Return the [x, y] coordinate for the center point of the cell that contains the specified text.  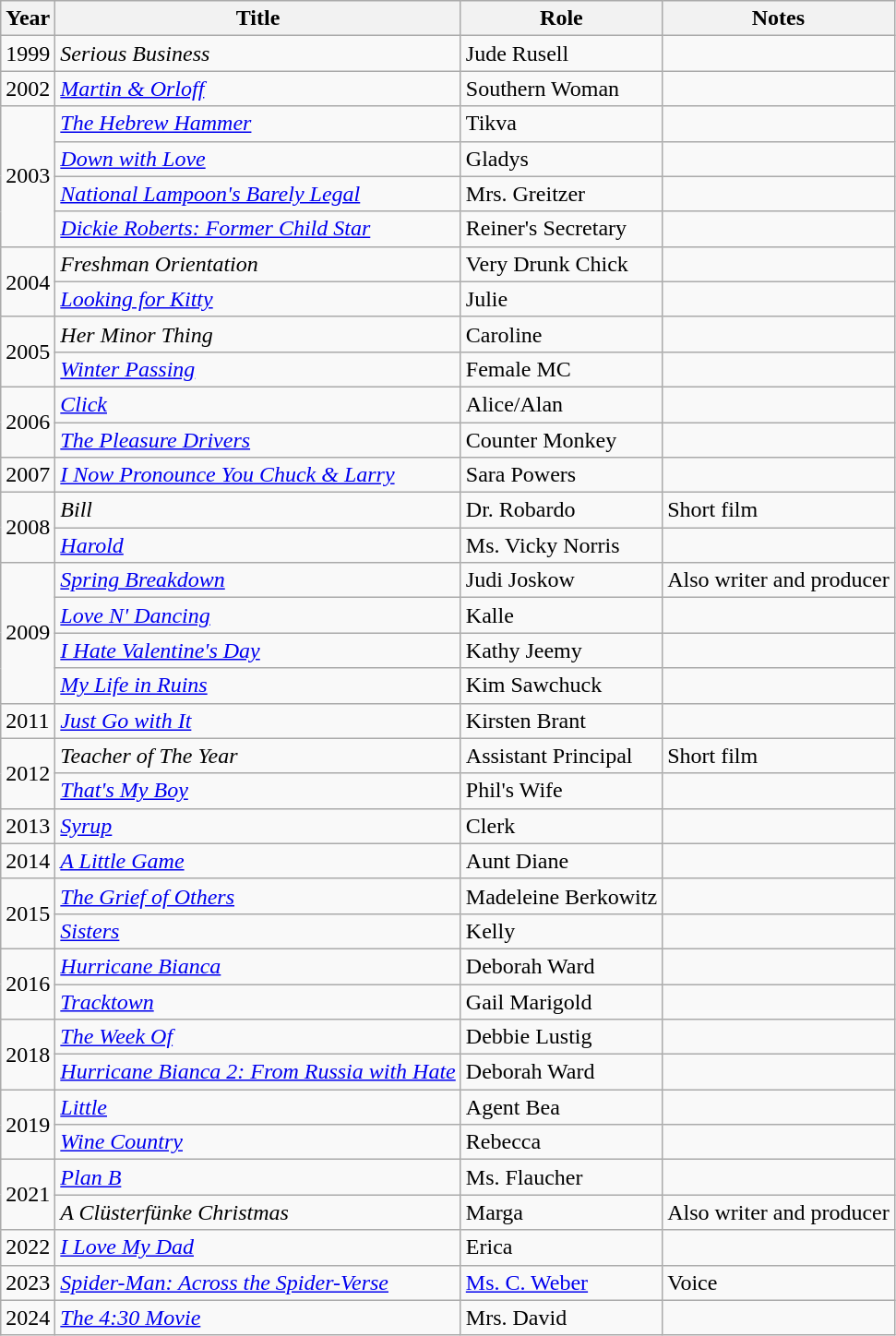
Just Go with It [258, 721]
Syrup [258, 826]
2002 [28, 89]
Julie [561, 299]
Title [258, 18]
Her Minor Thing [258, 334]
Spring Breakdown [258, 580]
Agent Bea [561, 1107]
Wine Country [258, 1142]
2003 [28, 176]
Harold [258, 545]
My Life in Ruins [258, 686]
Freshman Orientation [258, 264]
Very Drunk Chick [561, 264]
2004 [28, 281]
I Now Pronounce You Chuck & Larry [258, 475]
The Hebrew Hammer [258, 124]
Kelly [561, 931]
Dr. Robardo [561, 510]
Little [258, 1107]
2022 [28, 1247]
Phil's Wife [561, 791]
The Week Of [258, 1037]
Serious Business [258, 54]
Love N' Dancing [258, 615]
Sara Powers [561, 475]
Ms. C. Weber [561, 1282]
Southern Woman [561, 89]
2012 [28, 773]
Click [258, 404]
2019 [28, 1125]
2023 [28, 1282]
Female MC [561, 369]
Debbie Lustig [561, 1037]
Clerk [561, 826]
Winter Passing [258, 369]
Year [28, 18]
The 4:30 Movie [258, 1318]
That's My Boy [258, 791]
Notes [779, 18]
2014 [28, 861]
Kim Sawchuck [561, 686]
I Love My Dad [258, 1247]
Gail Marigold [561, 1001]
2013 [28, 826]
Alice/Alan [561, 404]
Dickie Roberts: Former Child Star [258, 229]
The Pleasure Drivers [258, 440]
Spider-Man: Across the Spider-Verse [258, 1282]
A Little Game [258, 861]
Mrs. David [561, 1318]
Role [561, 18]
Judi Joskow [561, 580]
Ms. Vicky Norris [561, 545]
A Clüsterfünke Christmas [258, 1212]
Rebecca [561, 1142]
I Hate Valentine's Day [258, 650]
Hurricane Bianca 2: From Russia with Hate [258, 1072]
Teacher of The Year [258, 756]
Assistant Principal [561, 756]
Counter Monkey [561, 440]
2009 [28, 633]
2007 [28, 475]
Gladys [561, 159]
Madeleine Berkowitz [561, 896]
Tracktown [258, 1001]
2021 [28, 1195]
Kalle [561, 615]
2024 [28, 1318]
Marga [561, 1212]
2011 [28, 721]
Ms. Flaucher [561, 1177]
Aunt Diane [561, 861]
Hurricane Bianca [258, 966]
Plan B [258, 1177]
2005 [28, 352]
Erica [561, 1247]
Down with Love [258, 159]
The Grief of Others [258, 896]
Reiner's Secretary [561, 229]
Mrs. Greitzer [561, 194]
Martin & Orloff [258, 89]
1999 [28, 54]
2008 [28, 528]
Bill [258, 510]
Kirsten Brant [561, 721]
Jude Rusell [561, 54]
Voice [779, 1282]
Sisters [258, 931]
Tikva [561, 124]
2018 [28, 1055]
2006 [28, 422]
National Lampoon's Barely Legal [258, 194]
2016 [28, 984]
2015 [28, 913]
Kathy Jeemy [561, 650]
Looking for Kitty [258, 299]
Caroline [561, 334]
